Detect which cell encompasses the target text, then output its [X, Y] center coordinate. 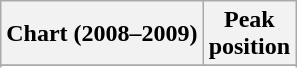
Chart (2008–2009) [102, 34]
Peakposition [249, 34]
